Scan for the cell matching the given text and deliver its (X, Y) coordinate at center. 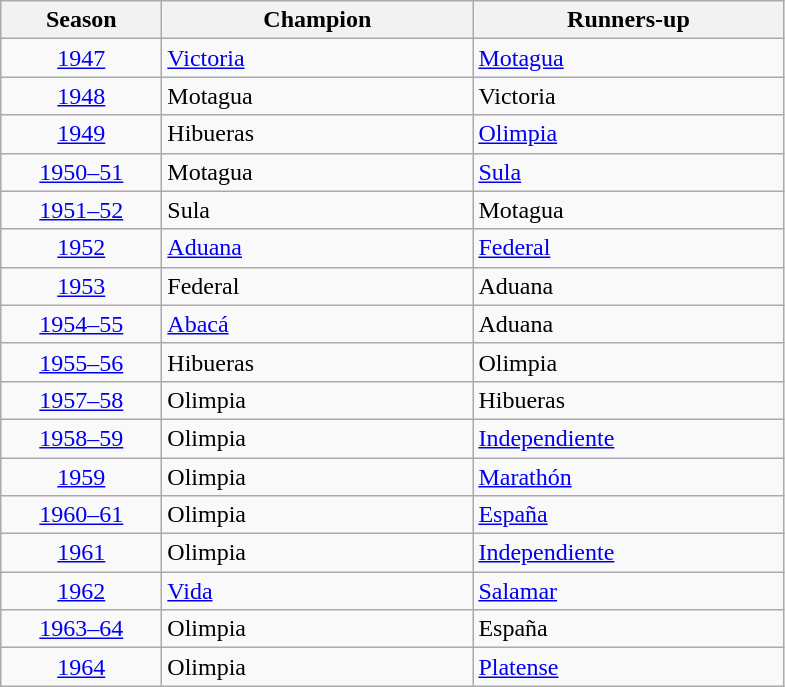
Platense (628, 667)
Season (82, 20)
1960–61 (82, 515)
Salamar (628, 591)
Vida (318, 591)
1961 (82, 553)
1951–52 (82, 210)
1963–64 (82, 629)
1958–59 (82, 438)
1952 (82, 248)
1959 (82, 477)
Marathón (628, 477)
1948 (82, 96)
1947 (82, 58)
1955–56 (82, 362)
1950–51 (82, 172)
Abacá (318, 324)
1962 (82, 591)
Champion (318, 20)
1964 (82, 667)
1953 (82, 286)
1954–55 (82, 324)
1949 (82, 134)
1957–58 (82, 400)
Runners-up (628, 20)
